From the cell containing the given text, extract its center point as (x, y) coordinate. 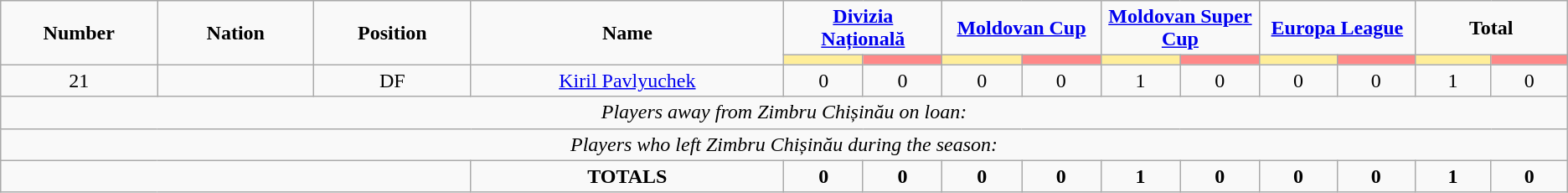
Position (392, 33)
Players who left Zimbru Chișinău during the season: (784, 144)
Europa League (1337, 29)
Number (79, 33)
Kiril Pavlyuchek (627, 81)
Moldovan Super Cup (1179, 29)
21 (79, 81)
Name (627, 33)
Nation (236, 33)
Total (1491, 29)
Moldovan Cup (1022, 29)
TOTALS (627, 176)
Divizia Națională (863, 29)
DF (392, 81)
Players away from Zimbru Chișinău on loan: (784, 112)
